Locate the cell with the specified text and output its [X, Y] center coordinate. 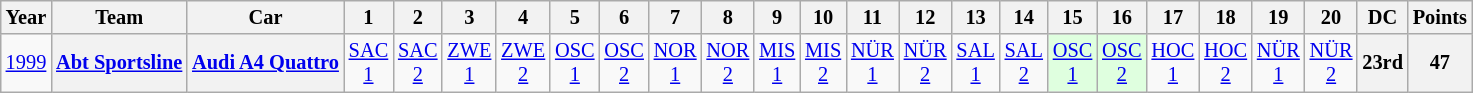
17 [1174, 17]
1999 [26, 63]
Team [119, 17]
10 [823, 17]
1 [368, 17]
20 [1332, 17]
ZWE2 [523, 63]
12 [926, 17]
19 [1278, 17]
SAC1 [368, 63]
3 [469, 17]
6 [624, 17]
MIS2 [823, 63]
4 [523, 17]
SAC2 [418, 63]
Abt Sportsline [119, 63]
MIS1 [777, 63]
SAL1 [975, 63]
8 [728, 17]
Car [266, 17]
DC [1382, 17]
HOC1 [1174, 63]
9 [777, 17]
HOC2 [1226, 63]
14 [1024, 17]
Audi A4 Quattro [266, 63]
ZWE1 [469, 63]
NOR1 [676, 63]
13 [975, 17]
SAL2 [1024, 63]
11 [872, 17]
18 [1226, 17]
16 [1122, 17]
NOR2 [728, 63]
7 [676, 17]
Points [1440, 17]
15 [1072, 17]
23rd [1382, 63]
47 [1440, 63]
Year [26, 17]
5 [574, 17]
2 [418, 17]
